Identify which cell holds the provided text, then report its [x, y] central coordinate. 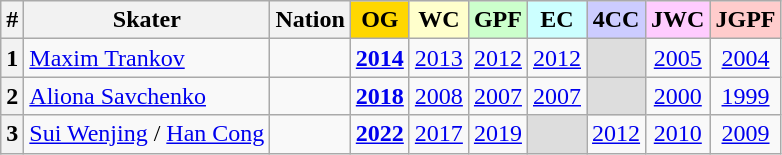
2013 [438, 58]
4CC [616, 20]
Aliona Savchenko [147, 96]
2009 [746, 134]
JWC [678, 20]
2017 [438, 134]
Sui Wenjing / Han Cong [147, 134]
2004 [746, 58]
2005 [678, 58]
1999 [746, 96]
Nation [310, 20]
Skater [147, 20]
# [12, 20]
EC [556, 20]
GPF [498, 20]
WC [438, 20]
JGPF [746, 20]
2010 [678, 134]
2014 [380, 58]
1 [12, 58]
3 [12, 134]
OG [380, 20]
Maxim Trankov [147, 58]
2022 [380, 134]
2019 [498, 134]
2008 [438, 96]
2000 [678, 96]
2018 [380, 96]
2 [12, 96]
